Determine the [X, Y] coordinate at the center of the cell enclosing the given text.  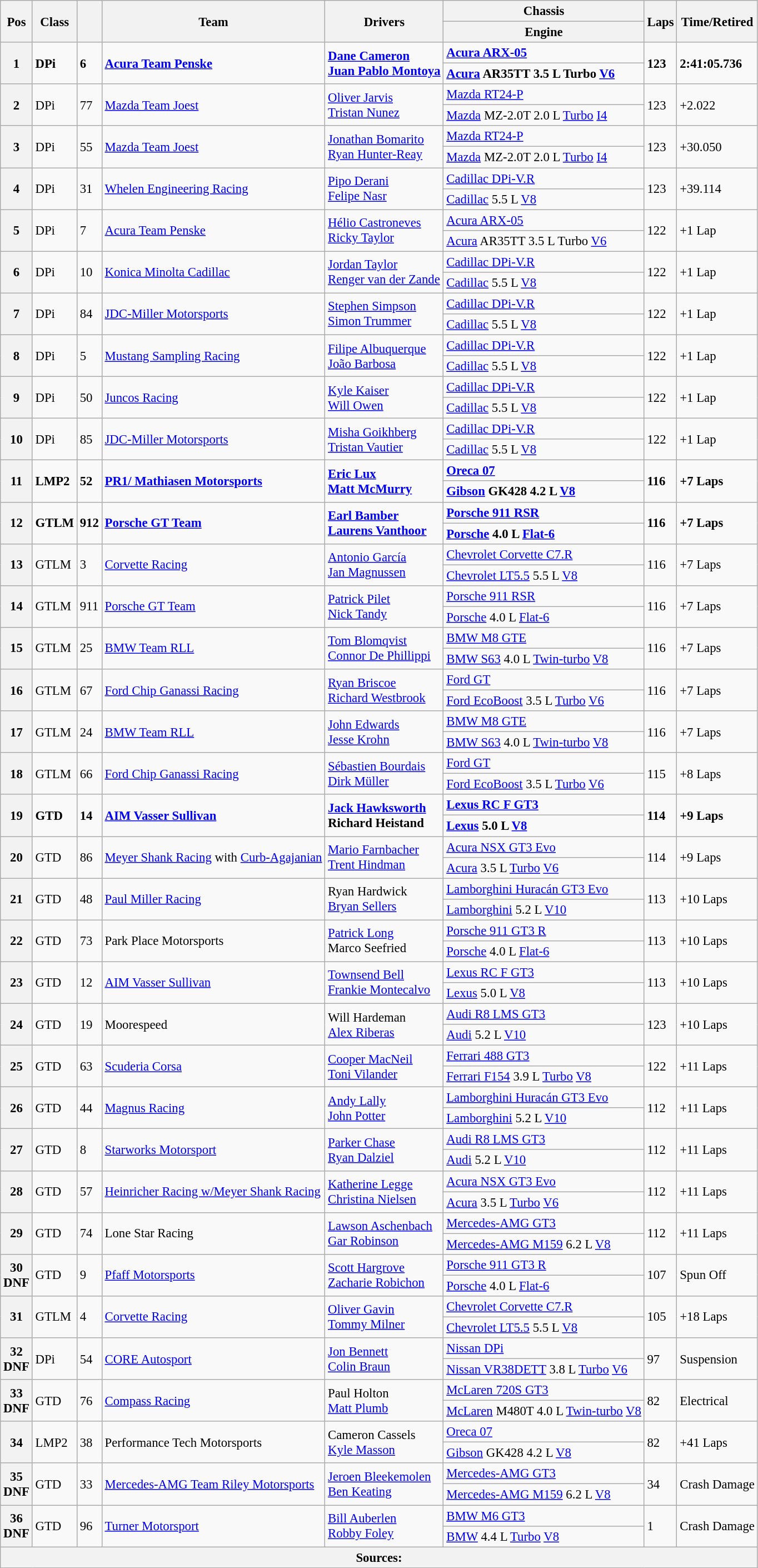
CORE Autosport [213, 1358]
Ferrari F154 3.9 L Turbo V8 [543, 1077]
55 [89, 147]
+39.114 [717, 189]
+2.022 [717, 104]
Moorespeed [213, 1024]
86 [89, 857]
18 [17, 774]
52 [89, 481]
Nissan DPi [543, 1348]
Eric Lux Matt McMurry [385, 481]
Mercedes-AMG Team Riley Motorsports [213, 1484]
107 [660, 1275]
2 [17, 104]
Jack Hawksworth Richard Heistand [385, 816]
Pfaff Motorsports [213, 1275]
Patrick Long Marco Seefried [385, 940]
Chassis [543, 11]
2:41:05.736 [717, 63]
Cameron Cassels Kyle Masson [385, 1442]
115 [660, 774]
48 [89, 899]
Lawson Aschenbach Gar Robinson [385, 1233]
Oliver Gavin Tommy Milner [385, 1317]
29 [17, 1233]
Antonio García Jan Magnussen [385, 565]
Sébastien Bourdais Dirk Müller [385, 774]
Nissan VR38DETT 3.8 L Turbo V6 [543, 1370]
John Edwards Jesse Krohn [385, 731]
+41 Laps [717, 1442]
McLaren 720S GT3 [543, 1390]
36DNF [17, 1526]
Jeroen Bleekemolen Ben Keating [385, 1484]
Whelen Engineering Racing [213, 189]
76 [89, 1401]
Katherine Legge Christina Nielsen [385, 1192]
Paul Miller Racing [213, 899]
33 [89, 1484]
Time/Retired [717, 21]
28 [17, 1192]
Scott Hargrove Zacharie Robichon [385, 1275]
Ryan Briscoe Richard Westbrook [385, 690]
Hélio Castroneves Ricky Taylor [385, 230]
Oliver Jarvis Tristan Nunez [385, 104]
912 [89, 522]
Electrical [717, 1401]
McLaren M480T 4.0 L Twin-turbo V8 [543, 1411]
38 [89, 1442]
Turner Motorsport [213, 1526]
22 [17, 940]
+30.050 [717, 147]
Stephen Simpson Simon Trummer [385, 313]
74 [89, 1233]
Juncos Racing [213, 398]
Performance Tech Motorsports [213, 1442]
20 [17, 857]
17 [17, 731]
73 [89, 940]
Lone Star Racing [213, 1233]
Laps [660, 21]
Ferrari 488 GT3 [543, 1056]
23 [17, 983]
84 [89, 313]
63 [89, 1066]
+8 Laps [717, 774]
Jon Bennett Colin Braun [385, 1358]
67 [89, 690]
27 [17, 1149]
21 [17, 899]
26 [17, 1108]
Will Hardeman Alex Riberas [385, 1024]
Townsend Bell Frankie Montecalvo [385, 983]
Compass Racing [213, 1401]
Parker Chase Ryan Dalziel [385, 1149]
33DNF [17, 1401]
50 [89, 398]
Ryan Hardwick Bryan Sellers [385, 899]
105 [660, 1317]
66 [89, 774]
Class [54, 21]
54 [89, 1358]
Cooper MacNeil Toni Vilander [385, 1066]
Scuderia Corsa [213, 1066]
Park Place Motorsports [213, 940]
Kyle Kaiser Will Owen [385, 398]
Pos [17, 21]
97 [660, 1358]
30DNF [17, 1275]
Earl Bamber Laurens Vanthoor [385, 522]
96 [89, 1526]
13 [17, 565]
Tom Blomqvist Connor De Phillippi [385, 648]
Patrick Pilet Nick Tandy [385, 607]
Mustang Sampling Racing [213, 356]
Misha Goikhberg Tristan Vautier [385, 439]
Filipe Albuquerque João Barbosa [385, 356]
15 [17, 648]
Andy Lally John Potter [385, 1108]
Team [213, 21]
Jordan Taylor Renger van der Zande [385, 272]
Pipo Derani Felipe Nasr [385, 189]
911 [89, 607]
Jonathan Bomarito Ryan Hunter-Reay [385, 147]
Engine [543, 32]
PR1/ Mathiasen Motorsports [213, 481]
Mario Farnbacher Trent Hindman [385, 857]
Dane Cameron Juan Pablo Montoya [385, 63]
Heinricher Racing w/Meyer Shank Racing [213, 1192]
16 [17, 690]
Drivers [385, 21]
Starworks Motorsport [213, 1149]
+18 Laps [717, 1317]
85 [89, 439]
Suspension [717, 1358]
Magnus Racing [213, 1108]
BMW M6 GT3 [543, 1516]
35DNF [17, 1484]
32DNF [17, 1358]
77 [89, 104]
Bill Auberlen Robby Foley [385, 1526]
44 [89, 1108]
Spun Off [717, 1275]
Sources: [379, 1557]
11 [17, 481]
BMW 4.4 L Turbo V8 [543, 1536]
Konica Minolta Cadillac [213, 272]
57 [89, 1192]
Paul Holton Matt Plumb [385, 1401]
Meyer Shank Racing with Curb-Agajanian [213, 857]
